For the text-containing cell, return its midpoint in (X, Y) coordinate format. 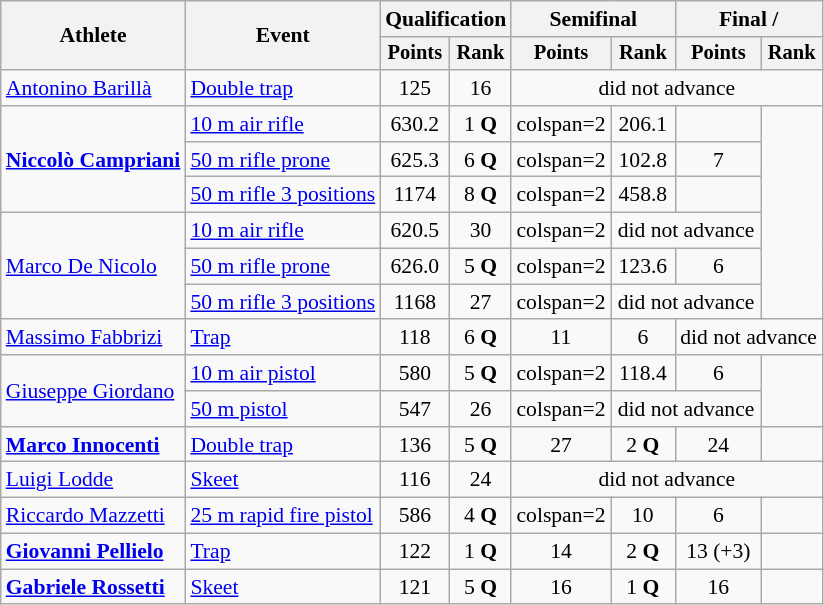
Gabriele Rossetti (94, 587)
10 m air pistol (282, 373)
Semifinal (593, 19)
118 (414, 338)
7 (718, 160)
118.4 (642, 373)
620.5 (414, 231)
580 (414, 373)
Qualification (446, 19)
626.0 (414, 267)
Marco De Nicolo (94, 266)
116 (414, 480)
458.8 (642, 195)
Riccardo Mazzetti (94, 516)
1168 (414, 302)
Giuseppe Giordano (94, 390)
26 (480, 409)
586 (414, 516)
122 (414, 552)
Luigi Lodde (94, 480)
Niccolò Campriani (94, 160)
1174 (414, 195)
125 (414, 88)
Antonino Barillà (94, 88)
121 (414, 587)
123.6 (642, 267)
102.8 (642, 160)
625.3 (414, 160)
10 (642, 516)
Marco Innocenti (94, 445)
50 m pistol (282, 409)
4 Q (480, 516)
Athlete (94, 36)
8 Q (480, 195)
Final / (748, 19)
206.1 (642, 124)
Giovanni Pellielo (94, 552)
Event (282, 36)
547 (414, 409)
14 (560, 552)
30 (480, 231)
630.2 (414, 124)
Massimo Fabbrizi (94, 338)
11 (560, 338)
25 m rapid fire pistol (282, 516)
13 (+3) (718, 552)
136 (414, 445)
